Detect which cell encompasses the target text, then output its [X, Y] center coordinate. 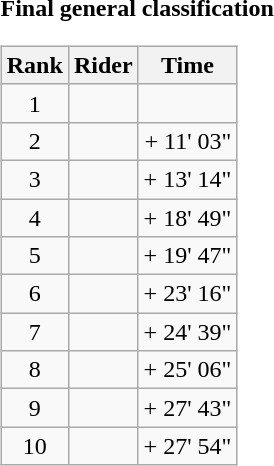
+ 24' 39" [188, 332]
+ 25' 06" [188, 370]
2 [34, 141]
4 [34, 217]
Time [188, 65]
Rank [34, 65]
5 [34, 256]
+ 23' 16" [188, 294]
+ 27' 54" [188, 446]
+ 18' 49" [188, 217]
6 [34, 294]
+ 11' 03" [188, 141]
9 [34, 408]
8 [34, 370]
10 [34, 446]
+ 27' 43" [188, 408]
Rider [103, 65]
+ 19' 47" [188, 256]
1 [34, 103]
3 [34, 179]
+ 13' 14" [188, 179]
7 [34, 332]
